Determine the [x, y] coordinate at the center of the cell enclosing the given text.  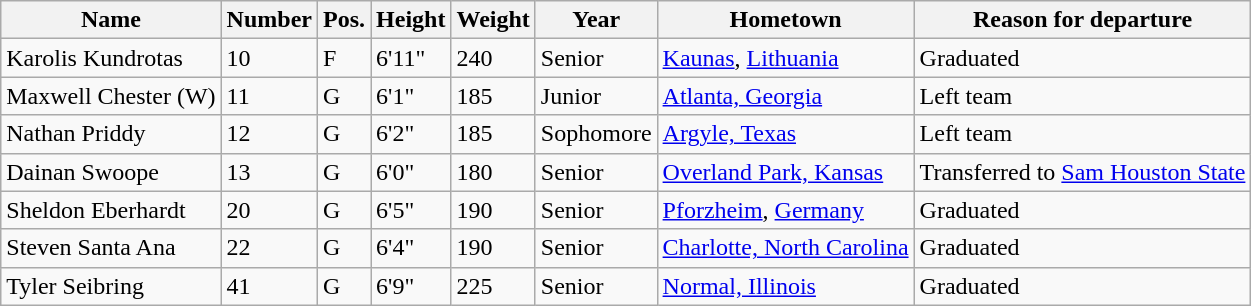
22 [269, 248]
180 [493, 172]
F [344, 58]
Charlotte, North Carolina [786, 248]
Weight [493, 20]
Kaunas, Lithuania [786, 58]
6'0" [411, 172]
Argyle, Texas [786, 134]
6'1" [411, 96]
240 [493, 58]
Name [111, 20]
Overland Park, Kansas [786, 172]
6'2" [411, 134]
12 [269, 134]
Maxwell Chester (W) [111, 96]
Dainan Swoope [111, 172]
Atlanta, Georgia [786, 96]
Karolis Kundrotas [111, 58]
Nathan Priddy [111, 134]
41 [269, 286]
Transferred to Sam Houston State [1082, 172]
20 [269, 210]
Steven Santa Ana [111, 248]
6'4" [411, 248]
Tyler Seibring [111, 286]
Year [596, 20]
Reason for departure [1082, 20]
13 [269, 172]
Junior [596, 96]
Normal, Illinois [786, 286]
225 [493, 286]
Height [411, 20]
Pos. [344, 20]
Sophomore [596, 134]
10 [269, 58]
Number [269, 20]
11 [269, 96]
Hometown [786, 20]
Sheldon Eberhardt [111, 210]
6'11" [411, 58]
6'9" [411, 286]
Pforzheim, Germany [786, 210]
6'5" [411, 210]
